Output the (X, Y) coordinate of the center of the cell containing the given text.  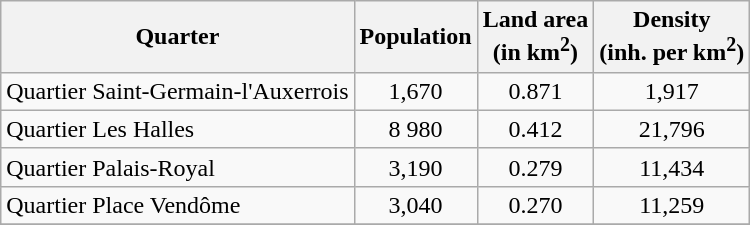
1,917 (672, 91)
Quartier Palais-Royal (178, 167)
3,040 (416, 205)
Quarter (178, 37)
0.270 (536, 205)
8 980 (416, 129)
11,434 (672, 167)
Quartier Place Vendôme (178, 205)
1,670 (416, 91)
Population (416, 37)
3,190 (416, 167)
0.871 (536, 91)
0.279 (536, 167)
21,796 (672, 129)
Quartier Les Halles (178, 129)
Density (inh. per km2) (672, 37)
Land area (in km2) (536, 37)
Quartier Saint-Germain-l'Auxerrois (178, 91)
11,259 (672, 205)
0.412 (536, 129)
